Determine the [X, Y] coordinate at the center of the cell enclosing the given text.  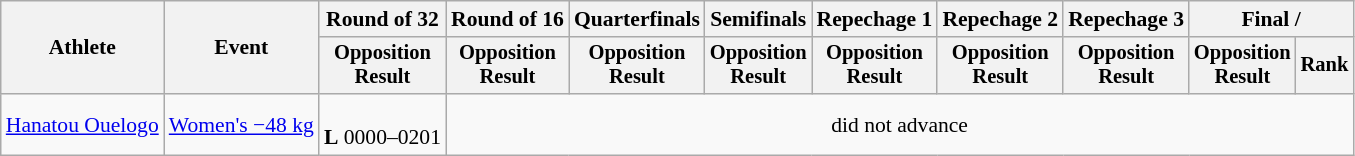
Repechage 2 [1000, 19]
Repechage 1 [875, 19]
Semifinals [758, 19]
Round of 16 [508, 19]
Final / [1271, 19]
Women's −48 kg [242, 124]
L 0000–0201 [382, 124]
Round of 32 [382, 19]
Quarterfinals [637, 19]
did not advance [900, 124]
Event [242, 48]
Athlete [82, 48]
Repechage 3 [1126, 19]
Hanatou Ouelogo [82, 124]
Rank [1325, 66]
